Search for the cell housing the specified text and yield its [x, y] center coordinate. 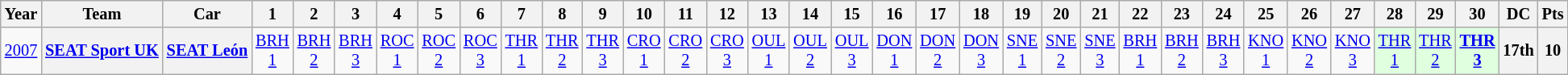
27 [1353, 14]
18 [981, 14]
6 [480, 14]
ROC2 [439, 51]
OUL1 [769, 51]
7 [522, 14]
26 [1309, 14]
9 [602, 14]
ROC1 [397, 51]
ROC3 [480, 51]
Pts [1553, 14]
Car [207, 14]
SNE1 [1022, 51]
8 [562, 14]
29 [1435, 14]
CRO1 [644, 51]
13 [769, 14]
OUL3 [852, 51]
30 [1478, 14]
1 [272, 14]
5 [439, 14]
14 [810, 14]
DON3 [981, 51]
24 [1224, 14]
CRO3 [727, 51]
DC [1518, 14]
4 [397, 14]
19 [1022, 14]
21 [1100, 14]
CRO2 [685, 51]
28 [1395, 14]
SEAT Sport UK [102, 51]
17th [1518, 51]
KNO2 [1309, 51]
17 [938, 14]
22 [1140, 14]
2007 [21, 51]
DON1 [894, 51]
KNO1 [1266, 51]
23 [1182, 14]
11 [685, 14]
12 [727, 14]
DON2 [938, 51]
SNE3 [1100, 51]
15 [852, 14]
SNE2 [1061, 51]
KNO3 [1353, 51]
Team [102, 14]
25 [1266, 14]
Year [21, 14]
16 [894, 14]
2 [314, 14]
OUL2 [810, 51]
SEAT León [207, 51]
20 [1061, 14]
3 [356, 14]
